Search for the cell housing the specified text and yield its (X, Y) center coordinate. 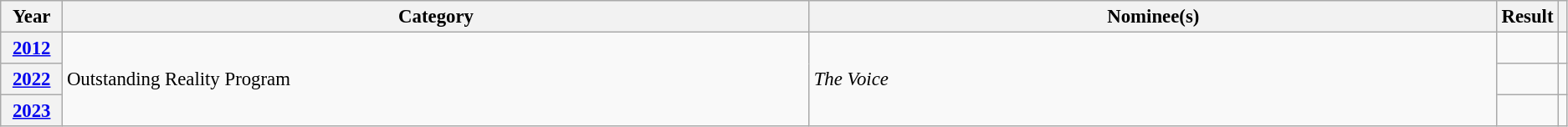
The Voice (1153, 80)
Category (437, 17)
Year (32, 17)
2023 (32, 111)
Result (1528, 17)
Outstanding Reality Program (437, 80)
Nominee(s) (1153, 17)
2022 (32, 79)
2012 (32, 48)
